Return the (X, Y) coordinate for the center point of the cell that contains the specified text.  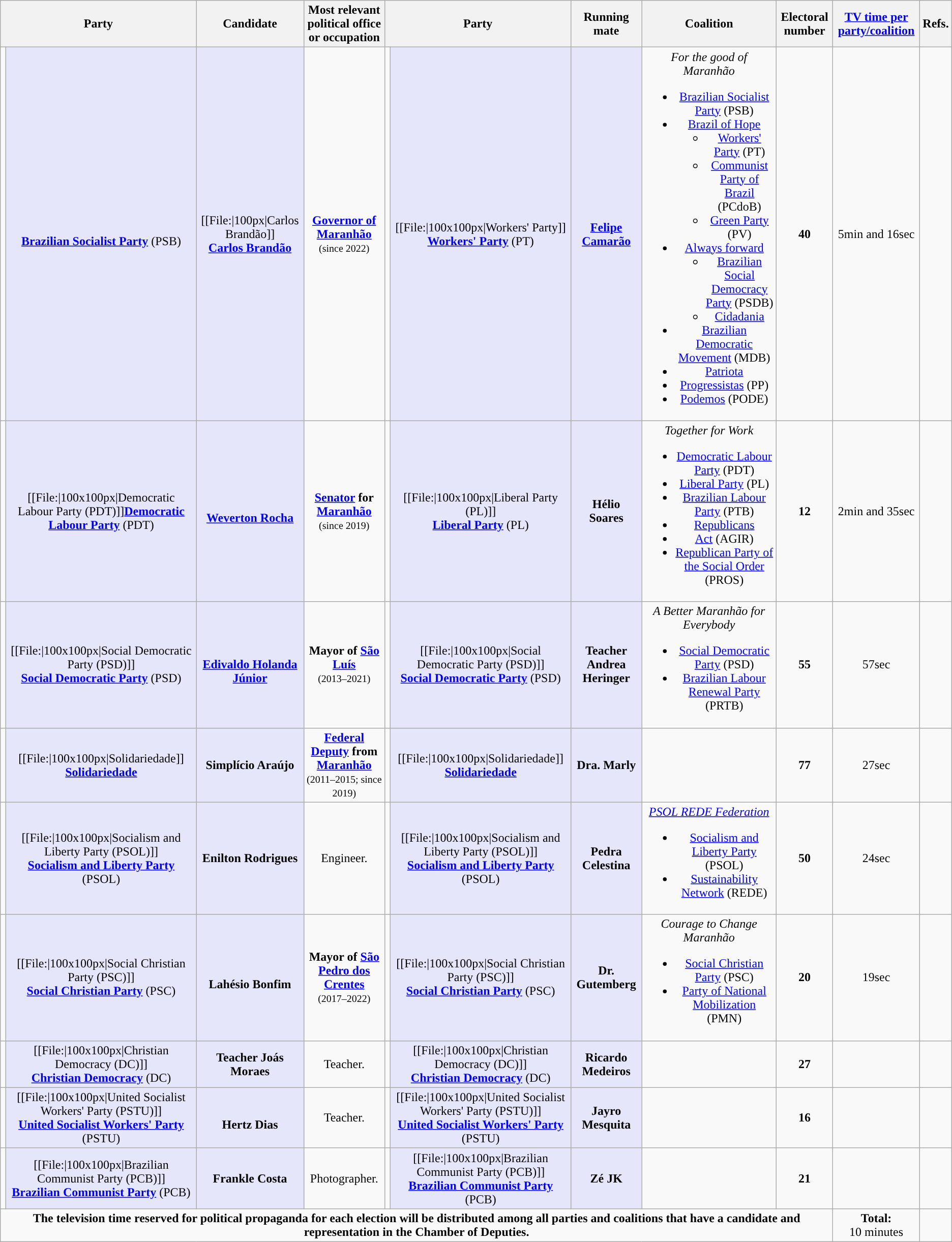
20 (805, 978)
Senator for Maranhão(since 2019) (344, 511)
Weverton Rocha (250, 511)
Hertz Dias (250, 1118)
24sec (876, 859)
Coalition (709, 24)
40 (805, 234)
12 (805, 511)
Engineer. (344, 859)
Hélio Soares (606, 511)
57sec (876, 665)
Lahésio Bonfim (250, 978)
Total:10 minutes (876, 1225)
A Better Maranhão for EverybodySocial Democratic Party (PSD)Brazilian Labour Renewal Party (PRTB) (709, 665)
Jayro Mesquita (606, 1118)
Governor of Maranhão(since 2022) (344, 234)
19sec (876, 978)
Candidate (250, 24)
[[File:|100x100px|Democratic Labour Party (PDT)]]Democratic Labour Party (PDT) (101, 511)
Dra. Marly (606, 765)
Photographer. (344, 1178)
Brazilian Socialist Party (PSB) (101, 234)
[[File:|100px|Carlos Brandão]]Carlos Brandão (250, 234)
Frankle Costa (250, 1178)
77 (805, 765)
Running mate (606, 24)
Pedra Celestina (606, 859)
[[File:|100x100px|Workers' Party]]Workers' Party (PT) (481, 234)
Zé JK (606, 1178)
Electoral number (805, 24)
5min and 16sec (876, 234)
2min and 35sec (876, 511)
21 (805, 1178)
Teacher Andrea Heringer (606, 665)
Simplício Araújo (250, 765)
[[File:|100x100px|Liberal Party (PL)]]Liberal Party (PL) (481, 511)
50 (805, 859)
Mayor of São Luís(2013–2021) (344, 665)
Most relevant political office or occupation (344, 24)
TV time per party/coalition (876, 24)
Mayor of São Pedro dos Crentes(2017–2022) (344, 978)
Courage to Change MaranhãoSocial Christian Party (PSC)Party of National Mobilization (PMN) (709, 978)
16 (805, 1118)
Edivaldo Holanda Júnior (250, 665)
Teacher Joás Moraes (250, 1064)
27sec (876, 765)
Felipe Camarão (606, 234)
Ricardo Medeiros (606, 1064)
27 (805, 1064)
Dr. Gutemberg (606, 978)
Federal Deputy from Maranhão(2011–2015; since 2019) (344, 765)
PSOL REDE FederationSocialism and Liberty Party (PSOL)Sustainability Network (REDE) (709, 859)
Refs. (936, 24)
Enilton Rodrigues (250, 859)
55 (805, 665)
